Extract the (x, y) coordinate from the center of the cell holding the provided text.  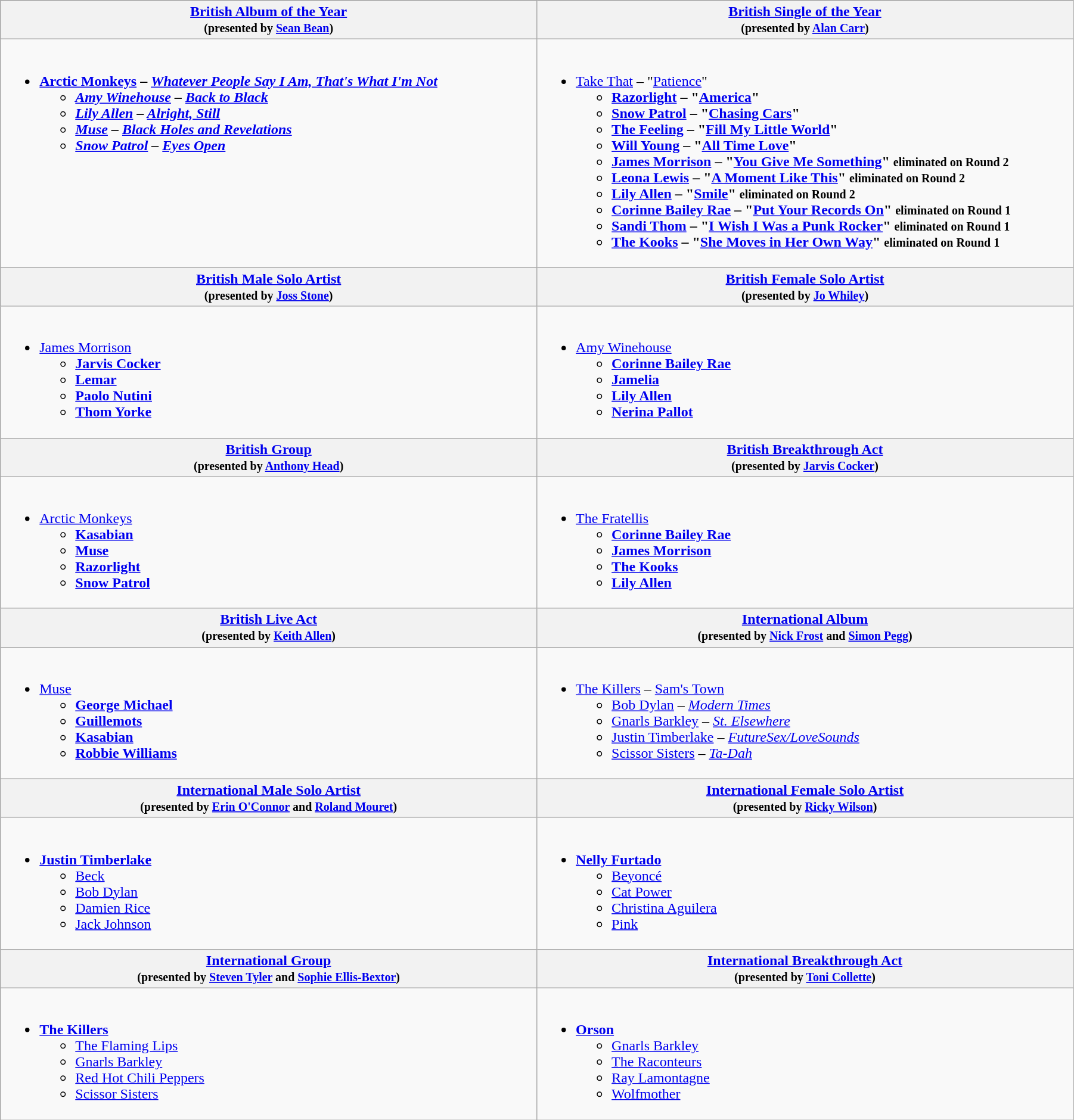
The FratellisCorinne Bailey RaeJames MorrisonThe KooksLily Allen (805, 542)
British Single of the Year(presented by Alan Carr) (805, 20)
Amy WinehouseCorinne Bailey RaeJameliaLily AllenNerina Pallot (805, 372)
The KillersThe Flaming LipsGnarls BarkleyRed Hot Chili PeppersScissor Sisters (269, 1053)
International Male Solo Artist(presented by Erin O'Connor and Roland Mouret) (269, 798)
Justin TimberlakeBeckBob DylanDamien RiceJack Johnson (269, 883)
The Killers – Sam's TownBob Dylan – Modern TimesGnarls Barkley – St. ElsewhereJustin Timberlake – FutureSex/LoveSoundsScissor Sisters – Ta-Dah (805, 713)
British Album of the Year(presented by Sean Bean) (269, 20)
British Male Solo Artist(presented by Joss Stone) (269, 287)
Nelly FurtadoBeyoncéCat PowerChristina AguileraPink (805, 883)
James MorrisonJarvis CockerLemarPaolo NutiniThom Yorke (269, 372)
International Female Solo Artist(presented by Ricky Wilson) (805, 798)
International Breakthrough Act(presented by Toni Collette) (805, 969)
OrsonGnarls BarkleyThe RaconteursRay LamontagneWolfmother (805, 1053)
International Album(presented by Nick Frost and Simon Pegg) (805, 628)
British Live Act(presented by Keith Allen) (269, 628)
British Breakthrough Act(presented by Jarvis Cocker) (805, 458)
British Female Solo Artist(presented by Jo Whiley) (805, 287)
MuseGeorge MichaelGuillemotsKasabianRobbie Williams (269, 713)
Arctic MonkeysKasabianMuseRazorlightSnow Patrol (269, 542)
British Group(presented by Anthony Head) (269, 458)
International Group(presented by Steven Tyler and Sophie Ellis-Bextor) (269, 969)
